Scan for the cell matching the given text and deliver its [x, y] coordinate at center. 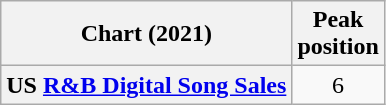
Peakposition [338, 34]
US R&B Digital Song Sales [146, 85]
Chart (2021) [146, 34]
6 [338, 85]
